Determine the (x, y) coordinate at the center of the cell enclosing the given text.  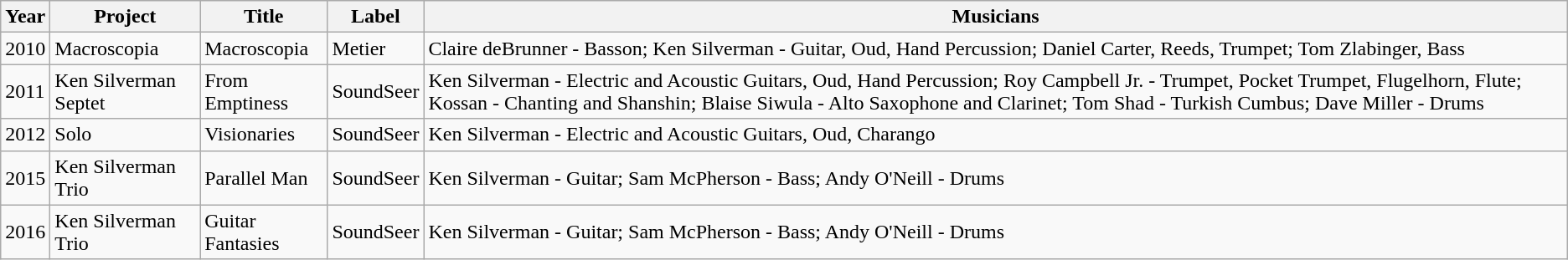
2012 (25, 135)
2011 (25, 92)
From Emptiness (264, 92)
Title (264, 17)
Guitar Fantasies (264, 232)
Label (375, 17)
2016 (25, 232)
Claire deBrunner - Basson; Ken Silverman - Guitar, Oud, Hand Percussion; Daniel Carter, Reeds, Trumpet; Tom Zlabinger, Bass (995, 48)
Project (126, 17)
Ken Silverman - Electric and Acoustic Guitars, Oud, Charango (995, 135)
Solo (126, 135)
2010 (25, 48)
Visionaries (264, 135)
Ken Silverman Septet (126, 92)
2015 (25, 177)
Parallel Man (264, 177)
Metier (375, 48)
Year (25, 17)
Musicians (995, 17)
